Provide the (x, y) coordinate of the cell's center where the given text is located.  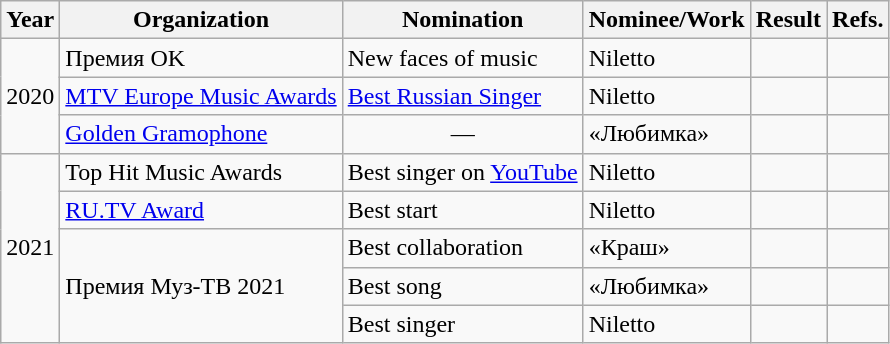
Best singer on YouTube (462, 172)
2020 (30, 96)
Премия OK (201, 58)
Best singer (462, 324)
Organization (201, 20)
Nominee/Work (666, 20)
Year (30, 20)
Refs. (858, 20)
MTV Europe Music Awards (201, 96)
«Краш» (666, 248)
Best song (462, 286)
Nomination (462, 20)
— (462, 134)
Best start (462, 210)
Best collaboration (462, 248)
Best Russian Singer (462, 96)
Премия Муз-ТВ 2021 (201, 286)
RU.TV Award (201, 210)
Top Hit Music Awards (201, 172)
Golden Gramophone (201, 134)
Result (788, 20)
New faces of music (462, 58)
2021 (30, 248)
